Return the [x, y] coordinate for the center point of the cell that contains the specified text.  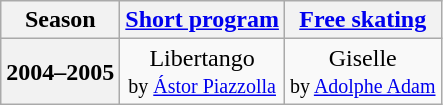
Short program [202, 20]
Season [60, 20]
Free skating [362, 20]
Libertango by Ástor Piazzolla [202, 72]
Giselle by Adolphe Adam [362, 72]
2004–2005 [60, 72]
